Return [x, y] of the center of cell containing provided text 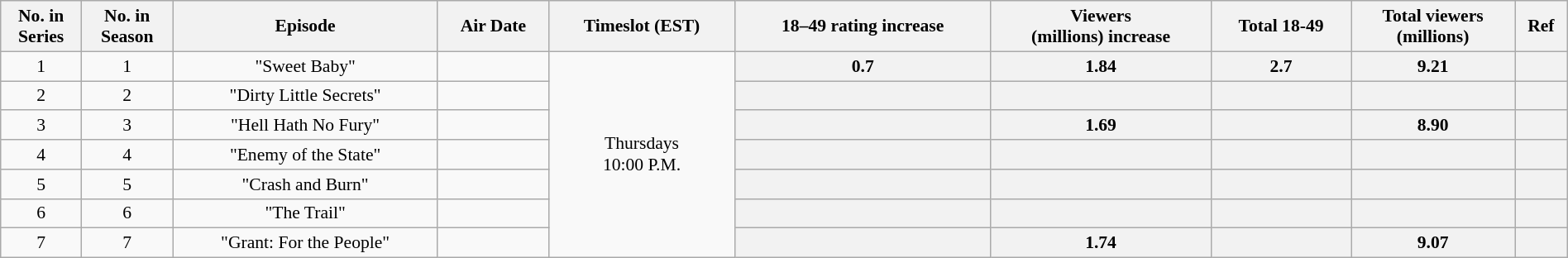
Timeslot (EST) [642, 26]
Viewers(millions) increase [1102, 26]
No. inSeason [127, 26]
8.90 [1433, 126]
18–49 rating increase [863, 26]
"Dirty Little Secrets" [306, 96]
9.07 [1433, 243]
"The Trail" [306, 213]
No. inSeries [41, 26]
"Hell Hath No Fury" [306, 126]
Ref [1542, 26]
0.7 [863, 66]
"Crash and Burn" [306, 184]
Air Date [493, 26]
1.69 [1102, 126]
2.7 [1280, 66]
1.74 [1102, 243]
Episode [306, 26]
Thursdays10:00 P.M. [642, 154]
"Sweet Baby" [306, 66]
"Enemy of the State" [306, 155]
1.84 [1102, 66]
Total 18-49 [1280, 26]
"Grant: For the People" [306, 243]
Total viewers(millions) [1433, 26]
9.21 [1433, 66]
